Determine the [X, Y] coordinate at the center of the cell enclosing the given text.  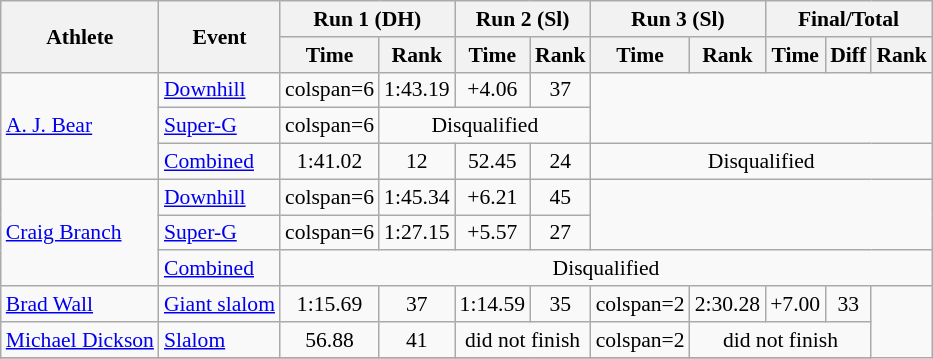
Event [220, 36]
+7.00 [795, 304]
12 [416, 162]
52.45 [492, 162]
27 [560, 233]
1:43.19 [416, 90]
56.88 [330, 340]
Run 3 (Sl) [678, 19]
Run 2 (Sl) [523, 19]
1:45.34 [416, 197]
+4.06 [492, 90]
1:14.59 [492, 304]
Giant slalom [220, 304]
Athlete [80, 36]
Brad Wall [80, 304]
Diff [848, 55]
Final/Total [848, 19]
+6.21 [492, 197]
45 [560, 197]
Slalom [220, 340]
2:30.28 [728, 304]
Run 1 (DH) [368, 19]
1:15.69 [330, 304]
1:41.02 [330, 162]
Michael Dickson [80, 340]
A. J. Bear [80, 126]
1:27.15 [416, 233]
Craig Branch [80, 232]
35 [560, 304]
41 [416, 340]
+5.57 [492, 233]
33 [848, 304]
24 [560, 162]
